Pinpoint the cell where the given text exists, returning its (X, Y) midpoint coordinate. 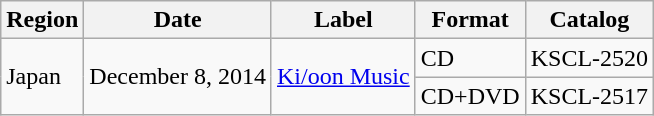
KSCL-2517 (589, 96)
Catalog (589, 20)
December 8, 2014 (178, 77)
Format (470, 20)
Japan (42, 77)
CD (470, 58)
Ki/oon Music (343, 77)
Date (178, 20)
CD+DVD (470, 96)
KSCL-2520 (589, 58)
Label (343, 20)
Region (42, 20)
